Search for the cell housing the specified text and yield its (X, Y) center coordinate. 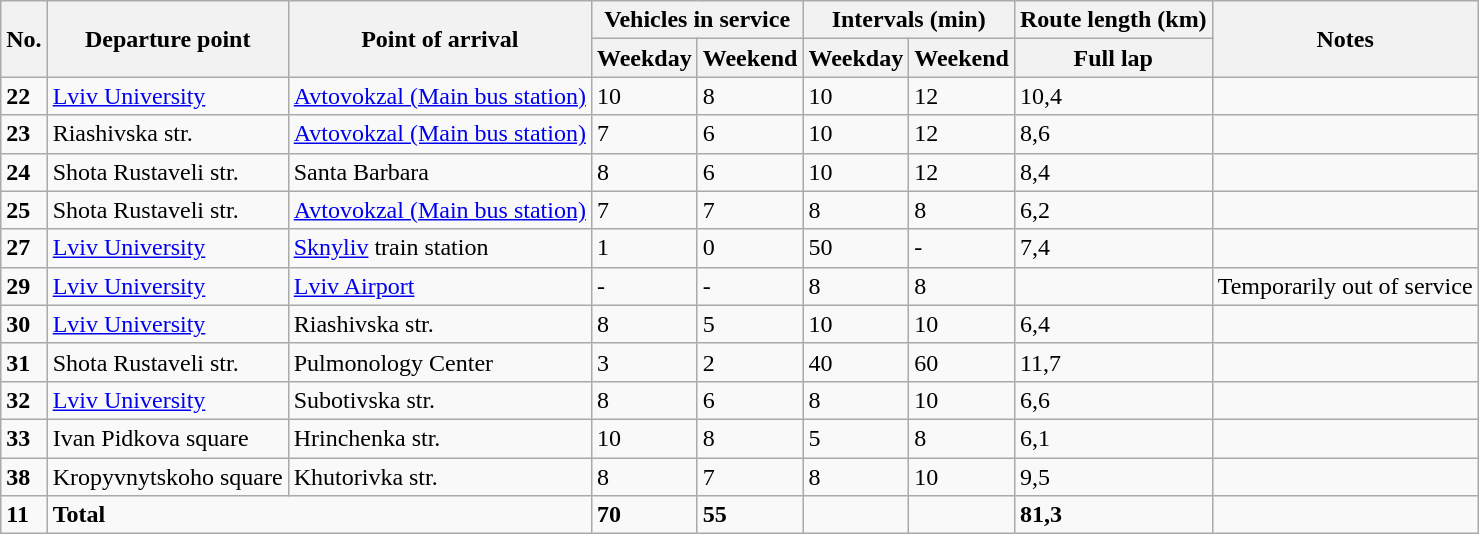
No. (24, 39)
Intervals (min) (909, 20)
Temporarily out of service (1345, 286)
22 (24, 96)
31 (24, 362)
6,4 (1113, 324)
55 (750, 515)
60 (962, 362)
Point of arrival (440, 39)
6,6 (1113, 400)
11,7 (1113, 362)
81,3 (1113, 515)
7,4 (1113, 248)
Sknyliv train station (440, 248)
8,6 (1113, 134)
11 (24, 515)
Hrinchenka str. (440, 438)
10,4 (1113, 96)
Lviv Airport (440, 286)
Ivan Pidkova square (168, 438)
Notes (1345, 39)
8,4 (1113, 172)
9,5 (1113, 477)
Kropyvnytskoho square (168, 477)
50 (856, 248)
25 (24, 210)
6,2 (1113, 210)
Vehicles in service (697, 20)
27 (24, 248)
29 (24, 286)
0 (750, 248)
24 (24, 172)
6,1 (1113, 438)
38 (24, 477)
70 (644, 515)
33 (24, 438)
Route length (km) (1113, 20)
Pulmonology Center (440, 362)
1 (644, 248)
30 (24, 324)
23 (24, 134)
Total (319, 515)
Khutorivka str. (440, 477)
Santa Barbara (440, 172)
2 (750, 362)
3 (644, 362)
Subotivska str. (440, 400)
Full lap (1113, 58)
32 (24, 400)
40 (856, 362)
Departure point (168, 39)
